Search for the cell housing the specified text and yield its (x, y) center coordinate. 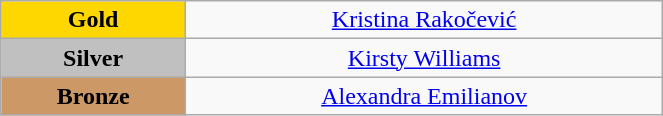
Kirsty Williams (424, 58)
Silver (94, 58)
Kristina Rakočević (424, 20)
Gold (94, 20)
Alexandra Emilianov (424, 96)
Bronze (94, 96)
